Output the [X, Y] coordinate of the center of the cell containing the given text.  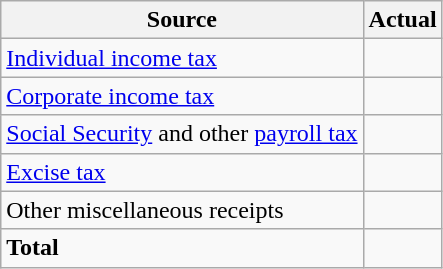
Social Security and other payroll tax [182, 134]
Actual [402, 20]
Total [182, 248]
Excise tax [182, 172]
Other miscellaneous receipts [182, 210]
Source [182, 20]
Corporate income tax [182, 96]
Individual income tax [182, 58]
